From the cell containing the given text, extract its center point as (X, Y) coordinate. 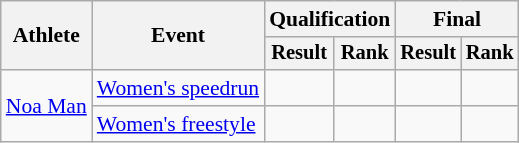
Women's freestyle (178, 124)
Noa Man (46, 106)
Women's speedrun (178, 88)
Final (456, 19)
Qualification (330, 19)
Event (178, 36)
Athlete (46, 36)
